From the cell containing the given text, extract its center point as [x, y] coordinate. 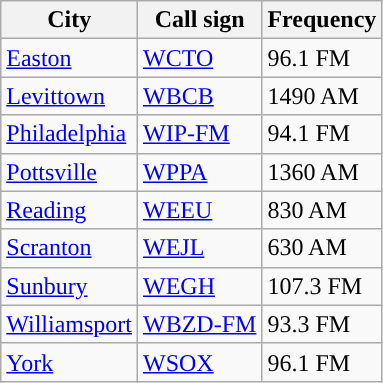
Levittown [70, 96]
830 AM [322, 210]
630 AM [322, 248]
1360 AM [322, 172]
Philadelphia [70, 134]
WBCB [200, 96]
Scranton [70, 248]
94.1 FM [322, 134]
1490 AM [322, 96]
Call sign [200, 20]
WPPA [200, 172]
Williamsport [70, 324]
Reading [70, 210]
WSOX [200, 362]
WCTO [200, 58]
WEEU [200, 210]
Sunbury [70, 286]
WIP-FM [200, 134]
Pottsville [70, 172]
City [70, 20]
WBZD-FM [200, 324]
Easton [70, 58]
York [70, 362]
93.3 FM [322, 324]
107.3 FM [322, 286]
WEGH [200, 286]
WEJL [200, 248]
Frequency [322, 20]
